Return (X, Y) of the center of cell containing provided text 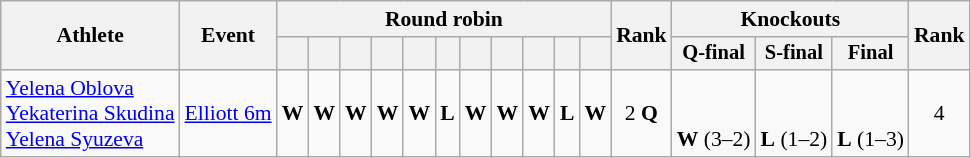
Yelena OblovaYekaterina SkudinaYelena Syuzeva (90, 114)
L (1–2) (794, 114)
4 (940, 114)
L (1–3) (870, 114)
Elliott 6m (228, 114)
S-final (794, 54)
Event (228, 36)
W (3–2) (714, 114)
Q-final (714, 54)
Round robin (444, 19)
Knockouts (790, 19)
Final (870, 54)
2 Q (642, 114)
Athlete (90, 36)
